Pinpoint the cell where the given text exists, returning its (x, y) midpoint coordinate. 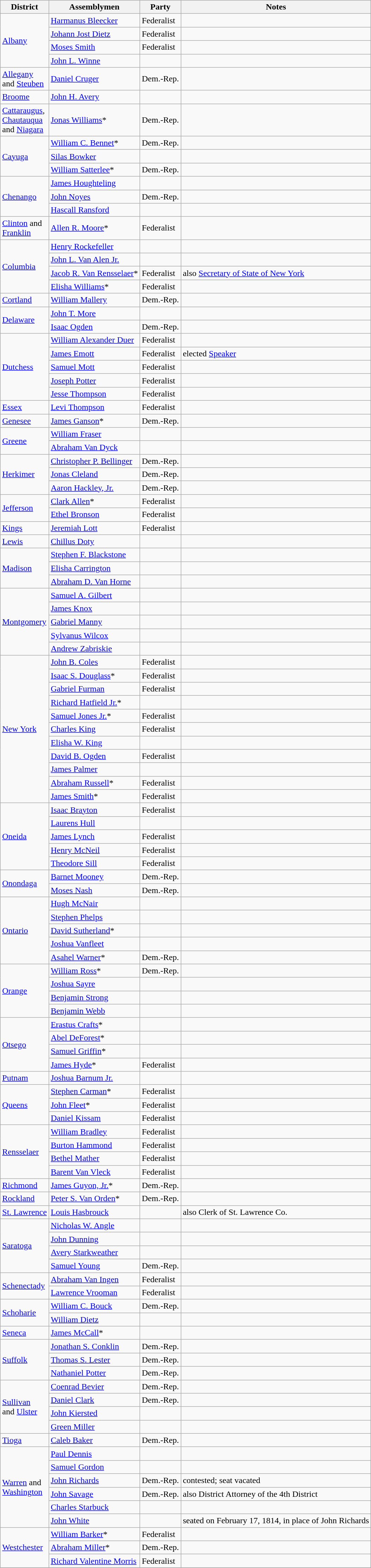
Greene (25, 441)
Theodore Sill (94, 863)
James Smith* (94, 796)
Allegany and Steuben (25, 79)
Burton Hammond (94, 1145)
Caleb Baker (94, 1440)
James Hyde* (94, 1065)
Abraham Russell* (94, 783)
elected Speaker (276, 353)
Henry McNeil (94, 850)
John Noyes (94, 196)
Clark Allen* (94, 501)
William C. Bennet* (94, 143)
Otsego (25, 1044)
Samuel Griffin* (94, 1051)
Isaac Brayton (94, 810)
Rockland (25, 1199)
Jonas Williams* (94, 120)
Rensselaer (25, 1152)
Schoharie (25, 1313)
Jesse Thompson (94, 394)
Cortland (25, 300)
Laurens Hull (94, 823)
James Guyon, Jr.* (94, 1185)
William Alexander Duer (94, 340)
Jacob R. Van Rensselaer* (94, 273)
Seneca (25, 1333)
Nathaniel Potter (94, 1373)
Johann Jost Dietz (94, 34)
Jonathan S. Conklin (94, 1346)
James Knox (94, 608)
William Fraser (94, 434)
David Sutherland* (94, 930)
William Ross* (94, 971)
Kings (25, 528)
Abraham D. Van Horne (94, 582)
Elisha Williams* (94, 287)
Lawrence Vrooman (94, 1293)
Green Miller (94, 1427)
David B. Ogden (94, 756)
Queens (25, 1105)
Stephen F. Blackstone (94, 555)
Barent Van Vleck (94, 1172)
Samuel A. Gilbert (94, 595)
Asahel Warner* (94, 957)
John Kiersted (94, 1413)
John L. Van Alen Jr. (94, 260)
Saratoga (25, 1246)
St. Lawrence (25, 1212)
Broome (25, 97)
Bethel Mather (94, 1158)
Genesee (25, 420)
Isaac Ogden (94, 327)
Stephen Phelps (94, 917)
Putnam (25, 1078)
Lewis (25, 541)
Cattaraugus, Chautauqua and Niagara (25, 120)
William Dietz (94, 1320)
John Fleet* (94, 1105)
also District Attorney of the 4th District (276, 1494)
Erastus Crafts* (94, 1024)
Cayuga (25, 156)
Columbia (25, 266)
William Mallery (94, 300)
Party (160, 7)
Benjamin Webb (94, 1011)
Abraham Miller* (94, 1548)
contested; seat vacated (276, 1480)
John B. Coles (94, 662)
John White (94, 1521)
Thomas S. Lester (94, 1360)
James Palmer (94, 769)
Albany (25, 41)
John Richards (94, 1480)
New York (25, 730)
John T. More (94, 313)
Abraham Van Dyck (94, 448)
John H. Avery (94, 97)
Samuel Young (94, 1266)
Essex (25, 407)
James Lynch (94, 836)
William Barker* (94, 1534)
Richard Hatfield Jr.* (94, 702)
Coenrad Bevier (94, 1386)
Warren and Washington (25, 1487)
Jefferson (25, 508)
John Savage (94, 1494)
Isaac S. Douglass* (94, 676)
Samuel Jones Jr.* (94, 716)
Benjamin Strong (94, 997)
Charles King (94, 729)
seated on February 17, 1814, in place of John Richards (276, 1521)
Jonas Cleland (94, 474)
Moses Nash (94, 890)
Charles Starbuck (94, 1507)
Joshua Sayre (94, 984)
Tioga (25, 1440)
Onondaga (25, 884)
Richmond (25, 1185)
Christopher P. Bellinger (94, 461)
Sullivan and Ulster (25, 1407)
Daniel Cruger (94, 79)
Barnet Mooney (94, 877)
Andrew Zabriskie (94, 649)
Chenango (25, 196)
Sylvanus Wilcox (94, 635)
Nicholas W. Angle (94, 1225)
Moses Smith (94, 47)
Herkimer (25, 474)
James McCall* (94, 1333)
Orange (25, 991)
Ontario (25, 930)
Ethel Bronson (94, 515)
William C. Bouck (94, 1306)
Peter S. Van Orden* (94, 1199)
Harmanus Bleecker (94, 20)
Jeremiah Lott (94, 528)
James Emott (94, 353)
Joshua Barnum Jr. (94, 1078)
Daniel Clark (94, 1400)
Richard Valentine Morris (94, 1561)
James Ganson* (94, 420)
Abraham Van Ingen (94, 1279)
Gabriel Furman (94, 689)
Joseph Potter (94, 380)
Gabriel Manny (94, 622)
Allen R. Moore* (94, 228)
Louis Hasbrouck (94, 1212)
Hugh McNair (94, 904)
District (25, 7)
Samuel Gordon (94, 1467)
John L. Winne (94, 61)
Chillus Doty (94, 541)
John Dunning (94, 1239)
Notes (276, 7)
Madison (25, 568)
Avery Starkweather (94, 1252)
Delaware (25, 320)
Aaron Hackley, Jr. (94, 488)
Assemblymen (94, 7)
Montgomery (25, 622)
Daniel Kissam (94, 1118)
Schenectady (25, 1286)
William Satterlee* (94, 170)
Henry Rockefeller (94, 246)
Westchester (25, 1548)
also Secretary of State of New York (276, 273)
Elisha W. King (94, 743)
also Clerk of St. Lawrence Co. (276, 1212)
Abel DeForest* (94, 1038)
Samuel Mott (94, 367)
Paul Dennis (94, 1453)
James Houghteling (94, 183)
Levi Thompson (94, 407)
Oneida (25, 836)
Joshua Vanfleet (94, 944)
Stephen Carman* (94, 1092)
William Bradley (94, 1132)
Silas Bowker (94, 156)
Dutchess (25, 367)
Clinton and Franklin (25, 228)
Suffolk (25, 1360)
Elisha Carrington (94, 568)
Hascall Ransford (94, 210)
